Scan for the cell matching the given text and deliver its [x, y] coordinate at center. 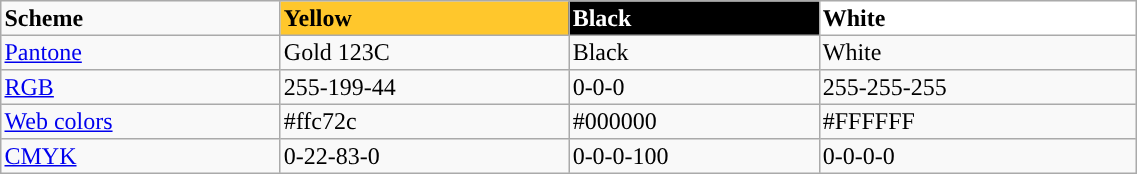
#FFFFFF [978, 121]
#000000 [694, 121]
255-199-44 [424, 87]
Scheme [140, 18]
#ffc72c [424, 121]
Web colors [140, 121]
CMYK [140, 156]
Yellow [424, 18]
0-0-0-100 [694, 156]
255-255-255 [978, 87]
Gold 123C [424, 52]
0-0-0-0 [978, 156]
0-22-83-0 [424, 156]
0-0-0 [694, 87]
RGB [140, 87]
Pantone [140, 52]
